Return the [X, Y] coordinate for the center point of the cell that contains the specified text.  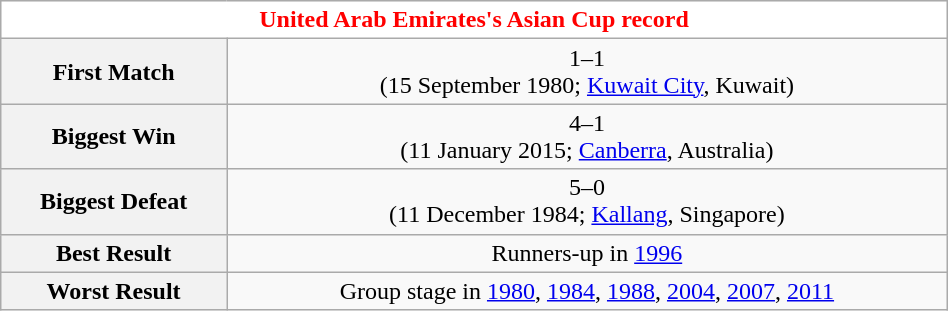
Biggest Defeat [114, 202]
Best Result [114, 253]
Biggest Win [114, 136]
1–1 (15 September 1980; Kuwait City, Kuwait) [586, 72]
4–1 (11 January 2015; Canberra, Australia) [586, 136]
First Match [114, 72]
Group stage in 1980, 1984, 1988, 2004, 2007, 2011 [586, 291]
Runners-up in 1996 [586, 253]
Worst Result [114, 291]
United Arab Emirates's Asian Cup record [474, 20]
5–0 (11 December 1984; Kallang, Singapore) [586, 202]
